Detect which cell encompasses the target text, then output its [x, y] center coordinate. 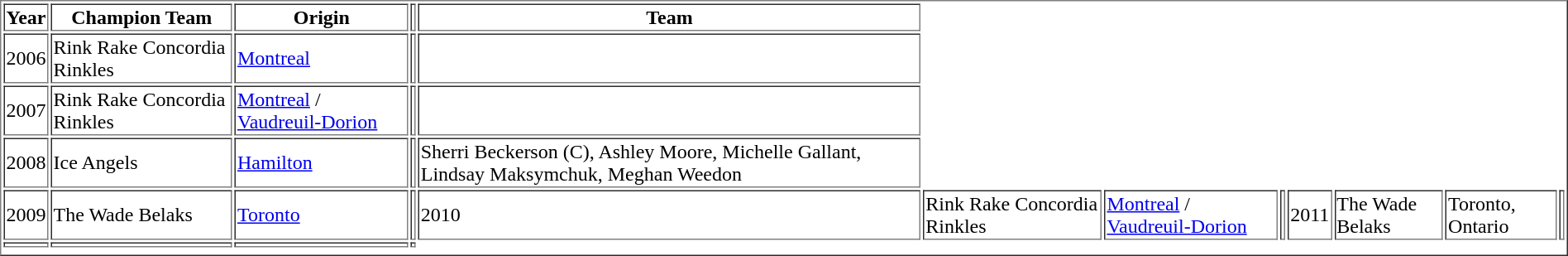
2008 [26, 162]
2007 [26, 111]
Champion Team [142, 17]
2009 [26, 215]
2011 [1310, 215]
Ice Angels [142, 162]
Toronto, Ontario [1501, 215]
Hamilton [322, 162]
2010 [670, 215]
Sherri Beckerson (C), Ashley Moore, Michelle Gallant, Lindsay Maksymchuk, Meghan Weedon [670, 162]
Origin [322, 17]
Toronto [322, 215]
Team [670, 17]
Year [26, 17]
Montreal [322, 58]
2006 [26, 58]
